Capture the cell that displays the provided text and extract its (x, y) central coordinate. 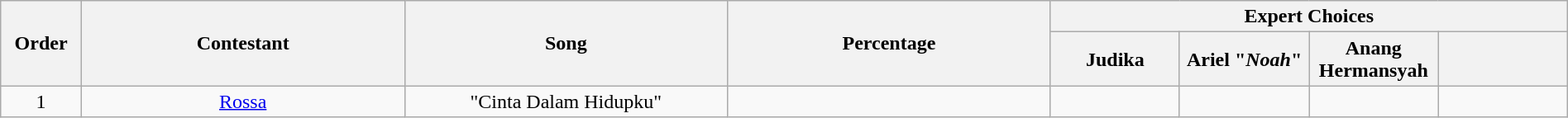
Order (41, 43)
Song (566, 43)
Judika (1115, 59)
1 (41, 101)
"Cinta Dalam Hidupku" (566, 101)
Anang Hermansyah (1374, 59)
Rossa (243, 101)
Percentage (890, 43)
Ariel "Noah" (1244, 59)
Contestant (243, 43)
Expert Choices (1308, 17)
